Determine the [X, Y] coordinate at the center of the cell enclosing the given text.  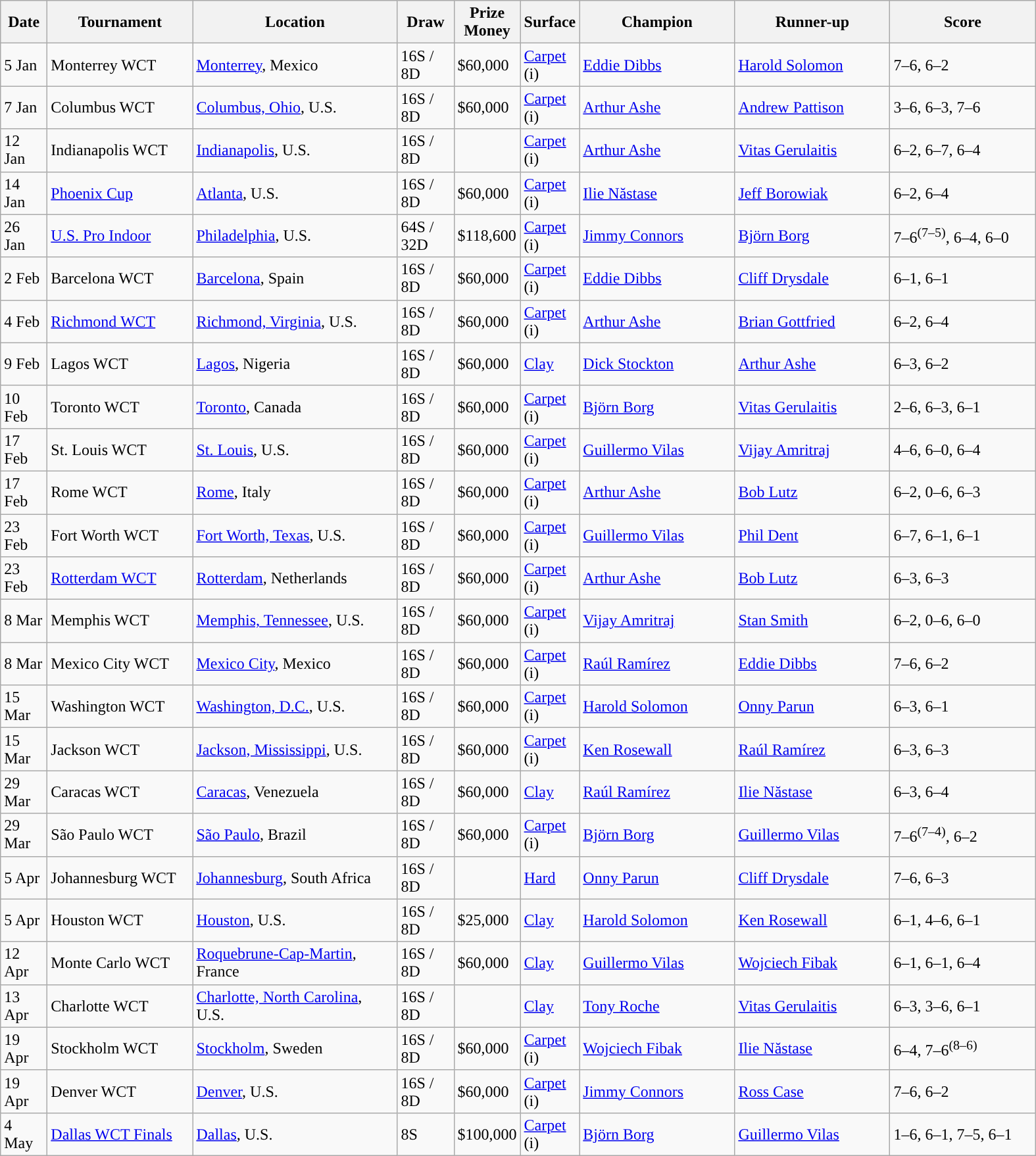
Roquebrune-Cap-Martin, France [295, 963]
5 Jan [24, 64]
Houston WCT [120, 921]
6–3, 3–6, 6–1 [963, 1006]
Fort Worth, Texas, U.S. [295, 535]
Denver, U.S. [295, 1092]
4 May [24, 1134]
São Paulo, Brazil [295, 835]
Location [295, 22]
Prize Money [487, 22]
Barcelona, Spain [295, 279]
Jackson, Mississippi, U.S. [295, 750]
Indianapolis WCT [120, 150]
Phil Dent [812, 535]
Dick Stockton [657, 364]
Barcelona WCT [120, 279]
Brian Gottfried [812, 321]
Score [963, 22]
Stan Smith [812, 621]
6–1, 4–6, 6–1 [963, 921]
8S [426, 1134]
Philadelphia, U.S. [295, 235]
Washington, D.C., U.S. [295, 706]
Caracas, Venezuela [295, 792]
Monterrey WCT [120, 64]
St. Louis WCT [120, 450]
Runner-up [812, 22]
Indianapolis, U.S. [295, 150]
2 Feb [24, 279]
Houston, U.S. [295, 921]
6–2, 0–6, 6–0 [963, 621]
U.S. Pro Indoor [120, 235]
Columbus WCT [120, 108]
Date [24, 22]
12 Jan [24, 150]
Stockholm WCT [120, 1048]
São Paulo WCT [120, 835]
6–3, 6–4 [963, 792]
Caracas WCT [120, 792]
10 Feb [24, 406]
Washington WCT [120, 706]
Memphis WCT [120, 621]
4 Feb [24, 321]
6–1, 6–1 [963, 279]
Toronto WCT [120, 406]
Ross Case [812, 1092]
$25,000 [487, 921]
Denver WCT [120, 1092]
14 Jan [24, 193]
Tournament [120, 22]
6–7, 6–1, 6–1 [963, 535]
6–4, 7–6(8–6) [963, 1048]
Lagos WCT [120, 364]
Lagos, Nigeria [295, 364]
Champion [657, 22]
13 Apr [24, 1006]
Atlanta, U.S. [295, 193]
St. Louis, U.S. [295, 450]
Mexico City WCT [120, 664]
6–3, 6–2 [963, 364]
Mexico City, Mexico [295, 664]
Columbus, Ohio, U.S. [295, 108]
Andrew Pattison [812, 108]
Rotterdam, Netherlands [295, 579]
7–6(7–4), 6–2 [963, 835]
Dallas, U.S. [295, 1134]
2–6, 6–3, 6–1 [963, 406]
Charlotte WCT [120, 1006]
9 Feb [24, 364]
6–2, 6–7, 6–4 [963, 150]
Rome, Italy [295, 492]
Toronto, Canada [295, 406]
Charlotte, North Carolina, U.S. [295, 1006]
Johannesburg WCT [120, 877]
6–1, 6–1, 6–4 [963, 963]
Rotterdam WCT [120, 579]
Stockholm, Sweden [295, 1048]
6–3, 6–1 [963, 706]
Memphis, Tennessee, U.S. [295, 621]
Surface [550, 22]
$100,000 [487, 1134]
6–2, 0–6, 6–3 [963, 492]
Dallas WCT Finals [120, 1134]
Jackson WCT [120, 750]
4–6, 6–0, 6–4 [963, 450]
64S / 32D [426, 235]
7 Jan [24, 108]
Fort Worth WCT [120, 535]
Richmond, Virginia, U.S. [295, 321]
7–6(7–5), 6–4, 6–0 [963, 235]
3–6, 6–3, 7–6 [963, 108]
Hard [550, 877]
$118,600 [487, 235]
Tony Roche [657, 1006]
Phoenix Cup [120, 193]
Johannesburg, South Africa [295, 877]
12 Apr [24, 963]
Monte Carlo WCT [120, 963]
26 Jan [24, 235]
Richmond WCT [120, 321]
1–6, 6–1, 7–5, 6–1 [963, 1134]
Draw [426, 22]
7–6, 6–3 [963, 877]
Monterrey, Mexico [295, 64]
Jeff Borowiak [812, 193]
Rome WCT [120, 492]
